Extract the (x, y) coordinate from the center of the cell holding the provided text.  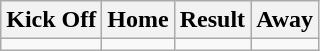
Away (285, 20)
Result (212, 20)
Home (138, 20)
Kick Off (52, 20)
